Output the [x, y] coordinate of the center of the cell containing the given text.  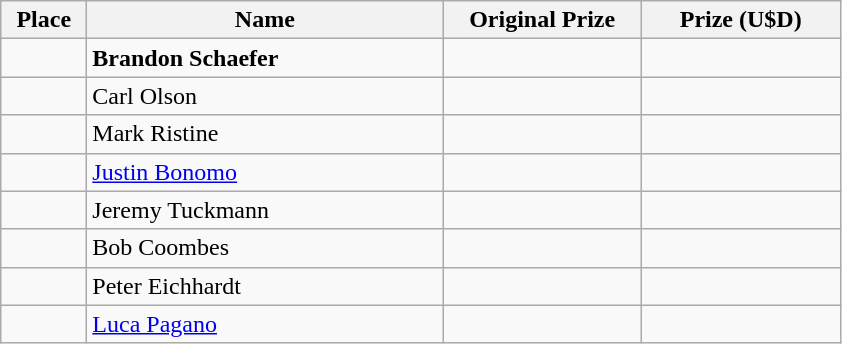
Name [265, 20]
Bob Coombes [265, 248]
Peter Eichhardt [265, 286]
Justin Bonomo [265, 172]
Original Prize [542, 20]
Jeremy Tuckmann [265, 210]
Place [44, 20]
Brandon Schaefer [265, 58]
Prize (U$D) [740, 20]
Mark Ristine [265, 134]
Luca Pagano [265, 324]
Carl Olson [265, 96]
